Extract the (X, Y) coordinate from the center of the cell holding the provided text.  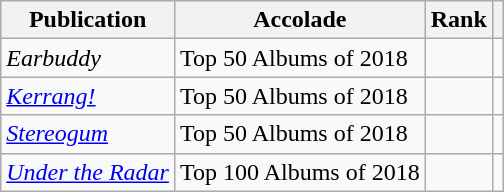
Earbuddy (88, 58)
Accolade (300, 20)
Top 100 Albums of 2018 (300, 172)
Publication (88, 20)
Stereogum (88, 134)
Kerrang! (88, 96)
Rank (458, 20)
Under the Radar (88, 172)
